Locate the cell with the specified text and output its [X, Y] center coordinate. 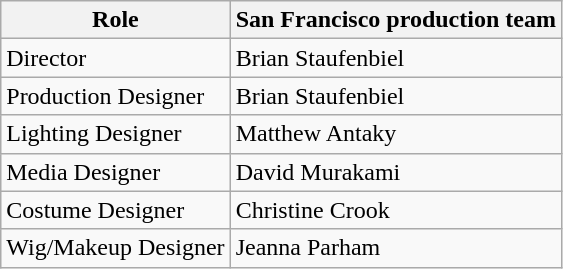
Jeanna Parham [396, 248]
Role [116, 20]
Director [116, 58]
Christine Crook [396, 210]
Production Designer [116, 96]
Media Designer [116, 172]
Costume Designer [116, 210]
Wig/Makeup Designer [116, 248]
San Francisco production team [396, 20]
Matthew Antaky [396, 134]
Lighting Designer [116, 134]
David Murakami [396, 172]
